Pinpoint the cell where the given text exists, returning its (X, Y) midpoint coordinate. 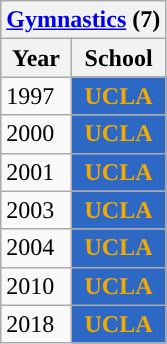
Gymnastics (7) (84, 20)
Year (36, 58)
2000 (36, 134)
2010 (36, 286)
2001 (36, 172)
2018 (36, 324)
2004 (36, 248)
School (118, 58)
2003 (36, 210)
1997 (36, 96)
